Scan for the cell matching the given text and deliver its [X, Y] coordinate at center. 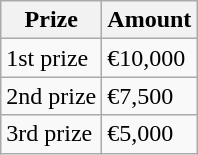
€10,000 [150, 58]
3rd prize [52, 134]
1st prize [52, 58]
2nd prize [52, 96]
€7,500 [150, 96]
Amount [150, 20]
Prize [52, 20]
€5,000 [150, 134]
